From the cell containing the given text, extract its center point as (x, y) coordinate. 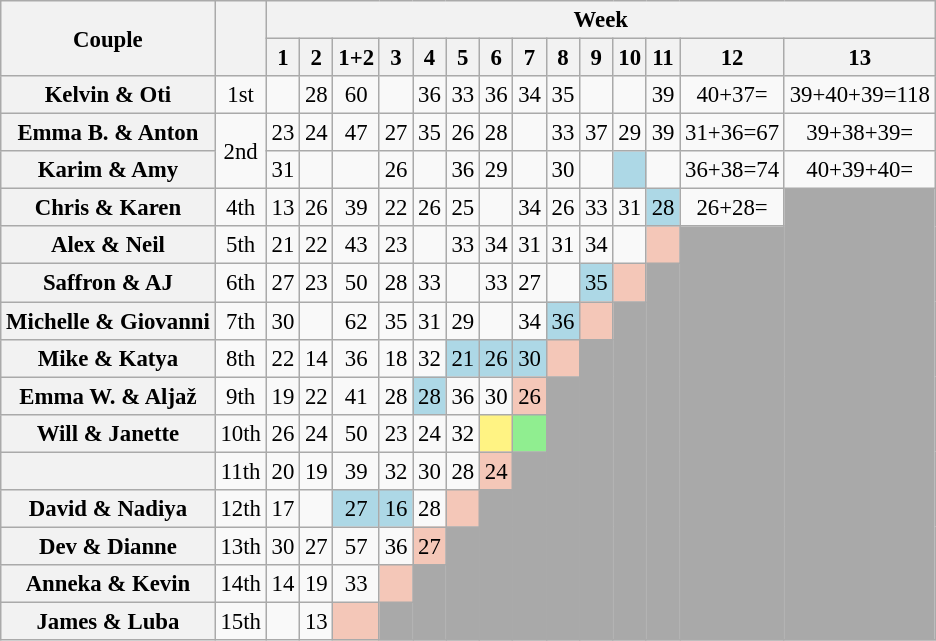
Emma W. & Aljaž (108, 396)
6 (496, 58)
1st (240, 95)
11 (662, 58)
12th (240, 509)
8th (240, 358)
39+38+39= (860, 133)
4th (240, 208)
12 (732, 58)
39+40+39=118 (860, 95)
Mike & Katya (108, 358)
60 (356, 95)
Week (600, 20)
3 (396, 58)
10th (240, 433)
5 (462, 58)
1+2 (356, 58)
5th (240, 245)
Michelle & Giovanni (108, 321)
Kelvin & Oti (108, 95)
8 (562, 58)
10 (630, 58)
Chris & Karen (108, 208)
36+38=74 (732, 170)
15th (240, 621)
40+39+40= (860, 170)
41 (356, 396)
57 (356, 546)
4 (430, 58)
16 (396, 509)
11th (240, 471)
62 (356, 321)
43 (356, 245)
James & Luba (108, 621)
Anneka & Kevin (108, 584)
Saffron & AJ (108, 283)
Will & Janette (108, 433)
7th (240, 321)
2nd (240, 152)
David & Nadiya (108, 509)
26+28= (732, 208)
13th (240, 546)
25 (462, 208)
1 (282, 58)
37 (596, 133)
Emma B. & Anton (108, 133)
9th (240, 396)
9 (596, 58)
17 (282, 509)
Dev & Dianne (108, 546)
40+37= (732, 95)
31+36=67 (732, 133)
14th (240, 584)
Alex & Neil (108, 245)
Karim & Amy (108, 170)
47 (356, 133)
7 (530, 58)
18 (396, 358)
20 (282, 471)
6th (240, 283)
Couple (108, 38)
2 (316, 58)
